Return [x, y] of the center of cell containing provided text 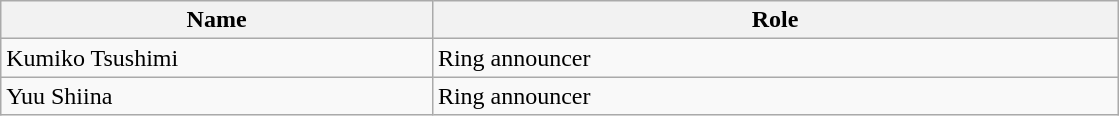
Role [775, 20]
Name [217, 20]
Yuu Shiina [217, 96]
Kumiko Tsushimi [217, 58]
